For the text-containing cell, return its midpoint in (X, Y) coordinate format. 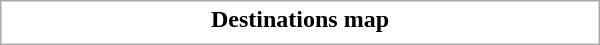
Destinations map (300, 19)
